Scan for the cell matching the given text and deliver its [X, Y] coordinate at center. 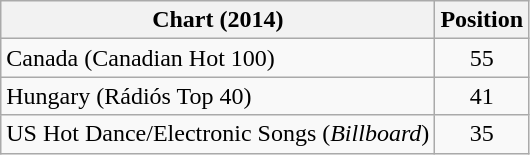
Hungary (Rádiós Top 40) [218, 96]
Chart (2014) [218, 20]
Position [482, 20]
US Hot Dance/Electronic Songs (Billboard) [218, 134]
55 [482, 58]
Canada (Canadian Hot 100) [218, 58]
35 [482, 134]
41 [482, 96]
